Search for the cell housing the specified text and yield its (X, Y) center coordinate. 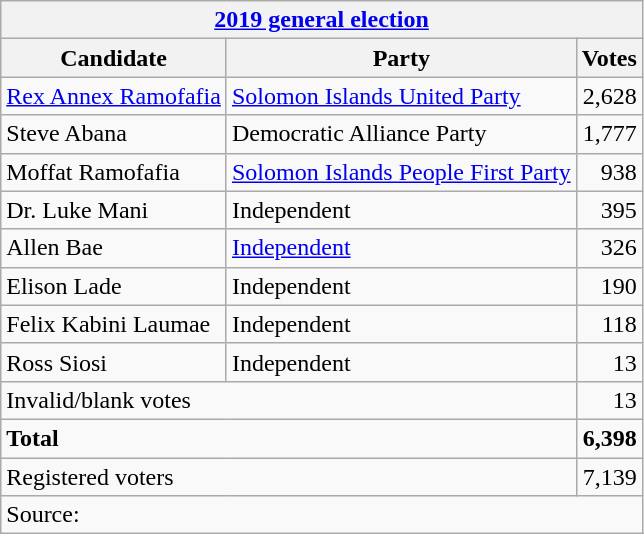
Total (288, 438)
2019 general election (322, 20)
Votes (609, 58)
Source: (322, 515)
Party (401, 58)
Rex Annex Ramofafia (114, 96)
1,777 (609, 134)
Felix Kabini Laumae (114, 324)
118 (609, 324)
6,398 (609, 438)
2,628 (609, 96)
Registered voters (288, 477)
Steve Abana (114, 134)
Candidate (114, 58)
938 (609, 172)
Democratic Alliance Party (401, 134)
Moffat Ramofafia (114, 172)
326 (609, 248)
Invalid/blank votes (288, 400)
Dr. Luke Mani (114, 210)
Solomon Islands United Party (401, 96)
Allen Bae (114, 248)
7,139 (609, 477)
Elison Lade (114, 286)
Ross Siosi (114, 362)
Solomon Islands People First Party (401, 172)
395 (609, 210)
190 (609, 286)
